Pinpoint the cell where the given text exists, returning its [x, y] midpoint coordinate. 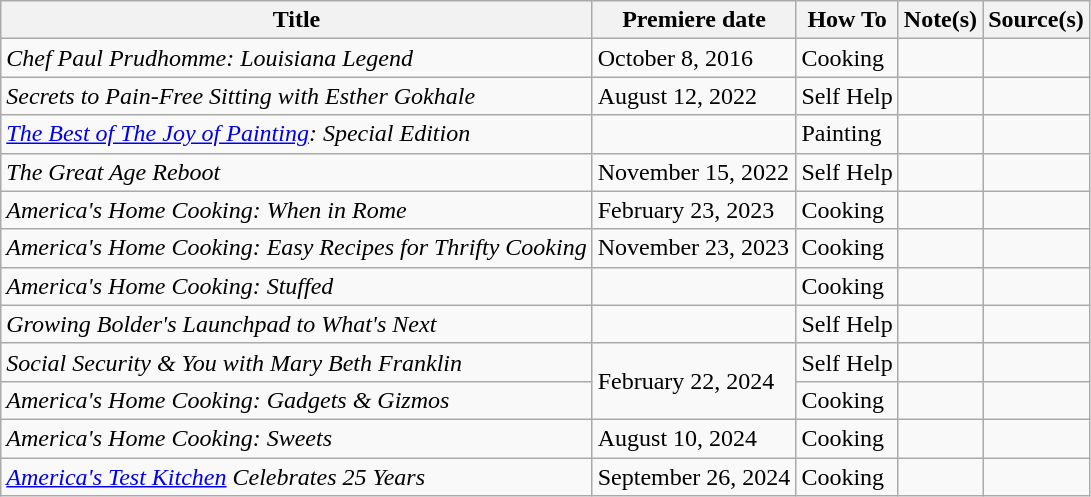
Painting [847, 134]
Chef Paul Prudhomme: Louisiana Legend [296, 58]
Secrets to Pain-Free Sitting with Esther Gokhale [296, 96]
February 23, 2023 [694, 210]
America's Home Cooking: Easy Recipes for Thrifty Cooking [296, 248]
November 15, 2022 [694, 172]
America's Home Cooking: Stuffed [296, 286]
America's Home Cooking: When in Rome [296, 210]
Note(s) [940, 20]
The Great Age Reboot [296, 172]
America's Home Cooking: Gadgets & Gizmos [296, 400]
The Best of The Joy of Painting: Special Edition [296, 134]
How To [847, 20]
America's Test Kitchen Celebrates 25 Years [296, 477]
America's Home Cooking: Sweets [296, 438]
Title [296, 20]
August 12, 2022 [694, 96]
November 23, 2023 [694, 248]
Growing Bolder's Launchpad to What's Next [296, 324]
August 10, 2024 [694, 438]
Source(s) [1036, 20]
October 8, 2016 [694, 58]
Premiere date [694, 20]
Social Security & You with Mary Beth Franklin [296, 362]
February 22, 2024 [694, 381]
September 26, 2024 [694, 477]
